Identify which cell holds the provided text, then report its [x, y] central coordinate. 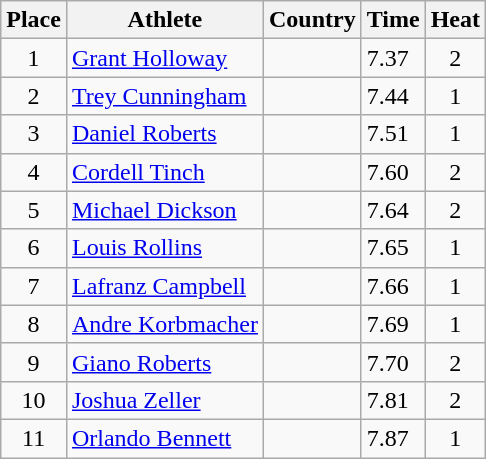
6 [34, 248]
9 [34, 362]
Giano Roberts [164, 362]
Place [34, 20]
Time [393, 20]
Lafranz Campbell [164, 286]
7.69 [393, 324]
Cordell Tinch [164, 172]
7.37 [393, 58]
7.81 [393, 400]
7 [34, 286]
Trey Cunningham [164, 96]
7.70 [393, 362]
7.44 [393, 96]
Louis Rollins [164, 248]
Joshua Zeller [164, 400]
Athlete [164, 20]
Heat [455, 20]
Michael Dickson [164, 210]
Country [312, 20]
7.64 [393, 210]
7.87 [393, 438]
4 [34, 172]
7.65 [393, 248]
3 [34, 134]
7.60 [393, 172]
8 [34, 324]
5 [34, 210]
7.51 [393, 134]
10 [34, 400]
Andre Korbmacher [164, 324]
Daniel Roberts [164, 134]
7.66 [393, 286]
Grant Holloway [164, 58]
11 [34, 438]
Orlando Bennett [164, 438]
